Search for the cell housing the specified text and yield its [X, Y] center coordinate. 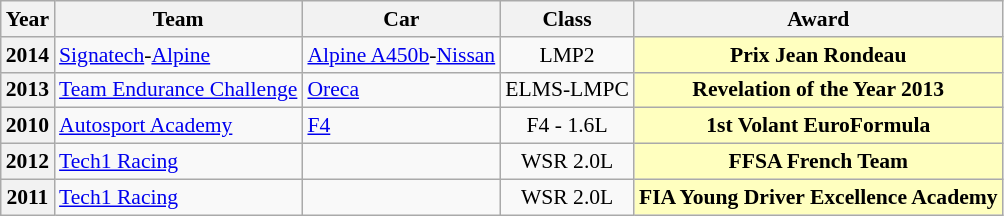
Oreca [401, 90]
Alpine A450b-Nissan [401, 55]
FIA Young Driver Excellence Academy [818, 197]
2013 [28, 90]
Team [178, 19]
Revelation of the Year 2013 [818, 90]
Prix Jean Rondeau [818, 55]
2014 [28, 55]
Team Endurance Challenge [178, 90]
Car [401, 19]
F4 - 1.6L [567, 126]
Class [567, 19]
LMP2 [567, 55]
Award [818, 19]
Autosport Academy [178, 126]
F4 [401, 126]
ELMS-LMPC [567, 90]
2011 [28, 197]
Signatech-Alpine [178, 55]
Year [28, 19]
1st Volant EuroFormula [818, 126]
FFSA French Team [818, 162]
2012 [28, 162]
2010 [28, 126]
